Output the [X, Y] coordinate of the center of the cell containing the given text.  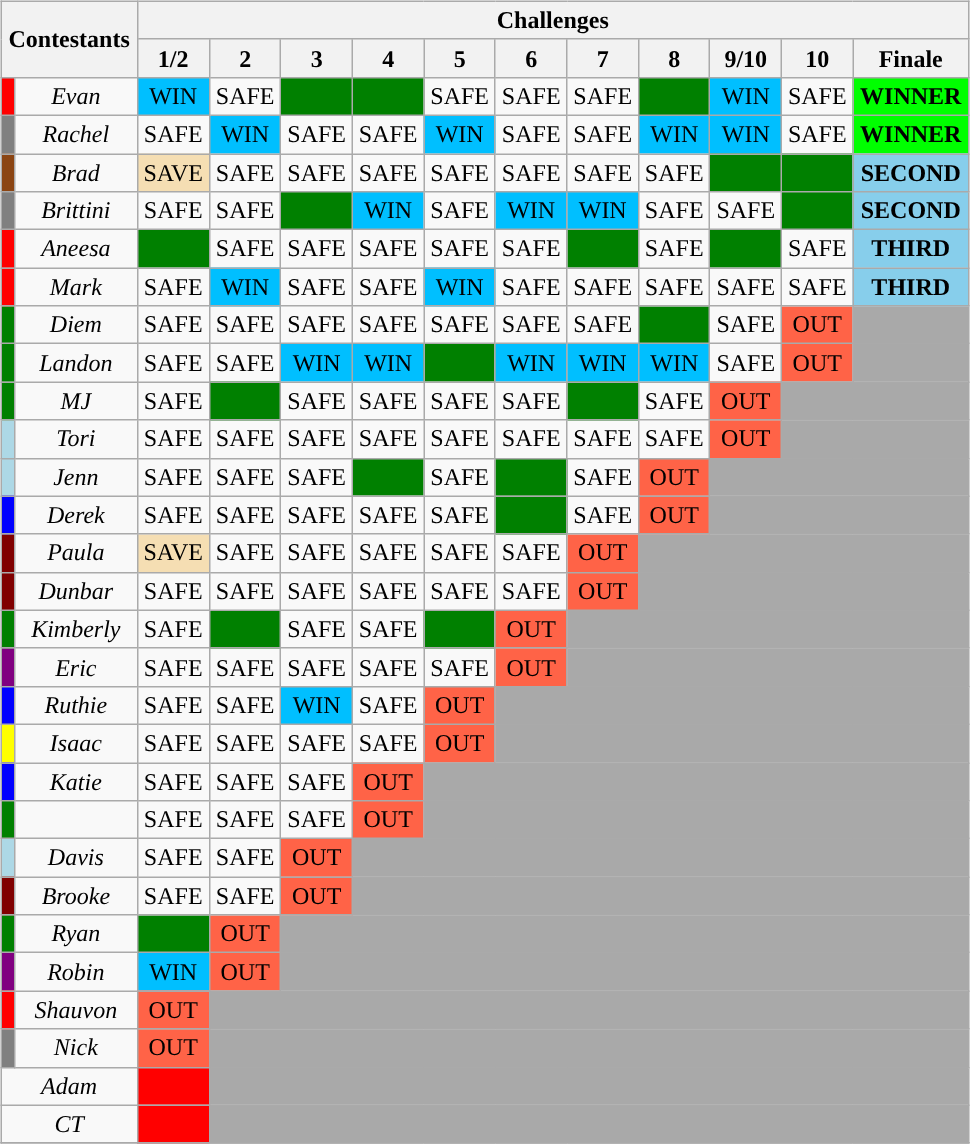
Brittini [76, 211]
Tori [76, 439]
Derek [76, 515]
1/2 [173, 58]
MJ [76, 401]
9/10 [746, 58]
Jenn [76, 477]
Robin [76, 972]
2 [245, 58]
Shauvon [76, 1010]
Contestants [69, 39]
4 [388, 58]
Diem [76, 325]
6 [531, 58]
Challenges [552, 20]
8 [674, 58]
Aneesa [76, 249]
7 [603, 58]
Dunbar [76, 591]
Nick [76, 1048]
Katie [76, 781]
Eric [76, 667]
Paula [76, 553]
Ryan [76, 934]
Adam [69, 1086]
Landon [76, 363]
Mark [76, 287]
5 [460, 58]
10 [817, 58]
Davis [76, 858]
Ruthie [76, 705]
Rachel [76, 134]
Finale [910, 58]
CT [69, 1124]
Evan [76, 96]
Brad [76, 173]
3 [317, 58]
Kimberly [76, 629]
Isaac [76, 743]
Brooke [76, 896]
